Capture the cell that displays the provided text and extract its (x, y) central coordinate. 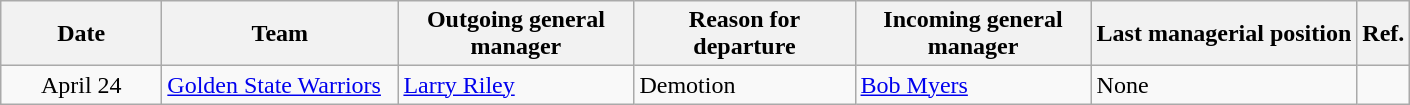
Team (280, 34)
Demotion (744, 85)
Ref. (1384, 34)
Date (82, 34)
Last managerial position (1224, 34)
Incoming general manager (973, 34)
Outgoing general manager (516, 34)
Larry Riley (516, 85)
April 24 (82, 85)
Reason for departure (744, 34)
Bob Myers (973, 85)
None (1224, 85)
Golden State Warriors (280, 85)
